Return the (x, y) coordinate for the center point of the cell that contains the specified text.  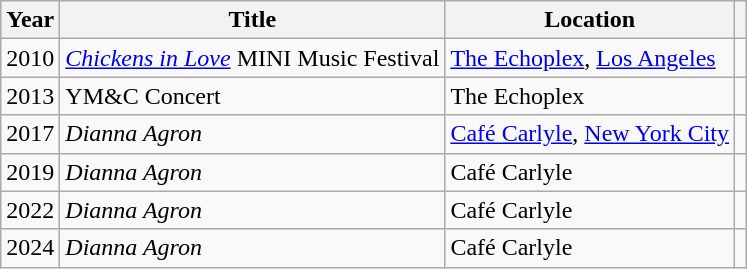
The Echoplex (590, 96)
The Echoplex, Los Angeles (590, 58)
2024 (30, 248)
2019 (30, 172)
2013 (30, 96)
Café Carlyle, New York City (590, 134)
Year (30, 20)
2017 (30, 134)
YM&C Concert (252, 96)
Title (252, 20)
Chickens in Love MINI Music Festival (252, 58)
Location (590, 20)
2010 (30, 58)
2022 (30, 210)
